Detect which cell encompasses the target text, then output its [x, y] center coordinate. 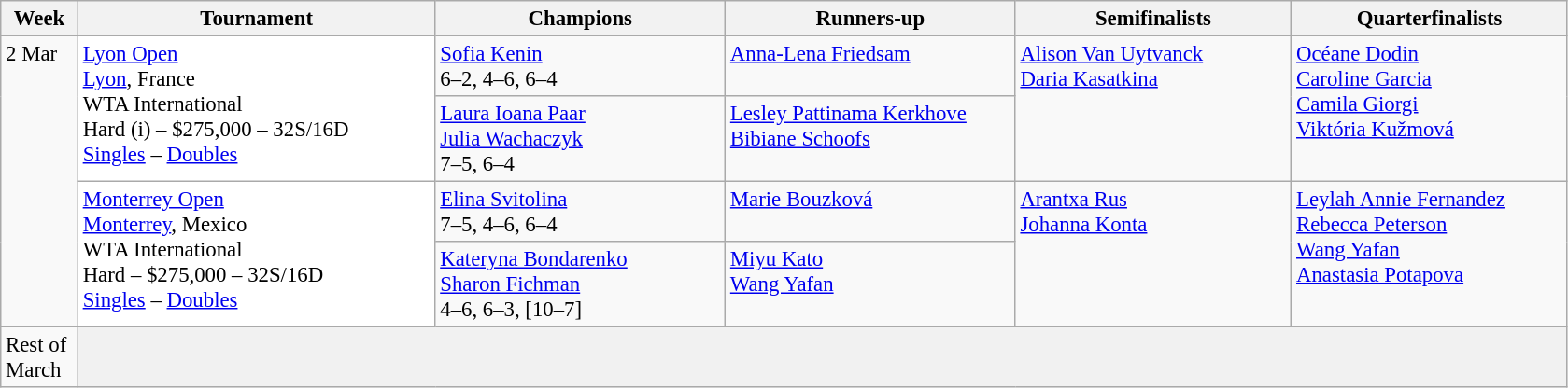
Champions [581, 19]
Laura Ioana Paar Julia Wachaczyk 7–5, 6–4 [581, 139]
Runners-up [870, 19]
2 Mar [39, 182]
Sofia Kenin 6–2, 4–6, 6–4 [581, 67]
Miyu Kato Wang Yafan [870, 284]
Marie Bouzková [870, 213]
Arantxa Rus Johanna Konta [1153, 255]
Lesley Pattinama Kerkhove Bibiane Schoofs [870, 139]
Week [39, 19]
Océane Dodin Caroline Garcia Camila Giorgi Viktória Kužmová [1430, 109]
Lyon Open Lyon, FranceWTA InternationalHard (i) – $275,000 – 32S/16DSingles – Doubles [256, 109]
Kateryna Bondarenko Sharon Fichman 4–6, 6–3, [10–7] [581, 284]
Tournament [256, 19]
Anna-Lena Friedsam [870, 67]
Alison Van Uytvanck Daria Kasatkina [1153, 109]
Leylah Annie Fernandez Rebecca Peterson Wang Yafan Anastasia Potapova [1430, 255]
Rest of March [39, 358]
Monterrey Open Monterrey, MexicoWTA InternationalHard – $275,000 – 32S/16DSingles – Doubles [256, 255]
Quarterfinalists [1430, 19]
Elina Svitolina 7–5, 4–6, 6–4 [581, 213]
Semifinalists [1153, 19]
